Return the [x, y] coordinate for the center point of the cell that contains the specified text.  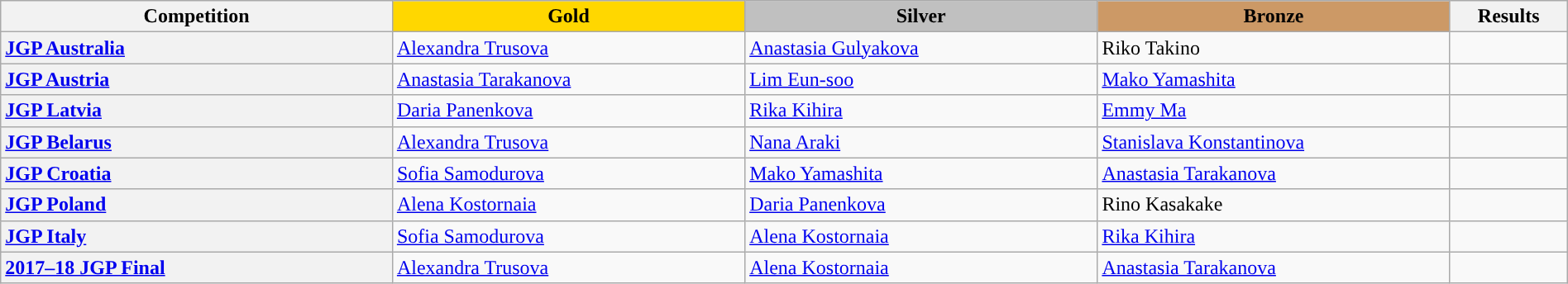
JGP Croatia [197, 173]
Riko Takino [1274, 48]
JGP Australia [197, 48]
JGP Italy [197, 236]
Stanislava Konstantinova [1274, 142]
Rino Kasakake [1274, 205]
Competition [197, 17]
JGP Austria [197, 79]
Silver [921, 17]
Bronze [1274, 17]
Gold [568, 17]
JGP Latvia [197, 111]
Emmy Ma [1274, 111]
JGP Poland [197, 205]
Lim Eun-soo [921, 79]
Results [1508, 17]
Nana Araki [921, 142]
2017–18 JGP Final [197, 267]
JGP Belarus [197, 142]
Anastasia Gulyakova [921, 48]
